Locate the cell with the specified text and output its (x, y) center coordinate. 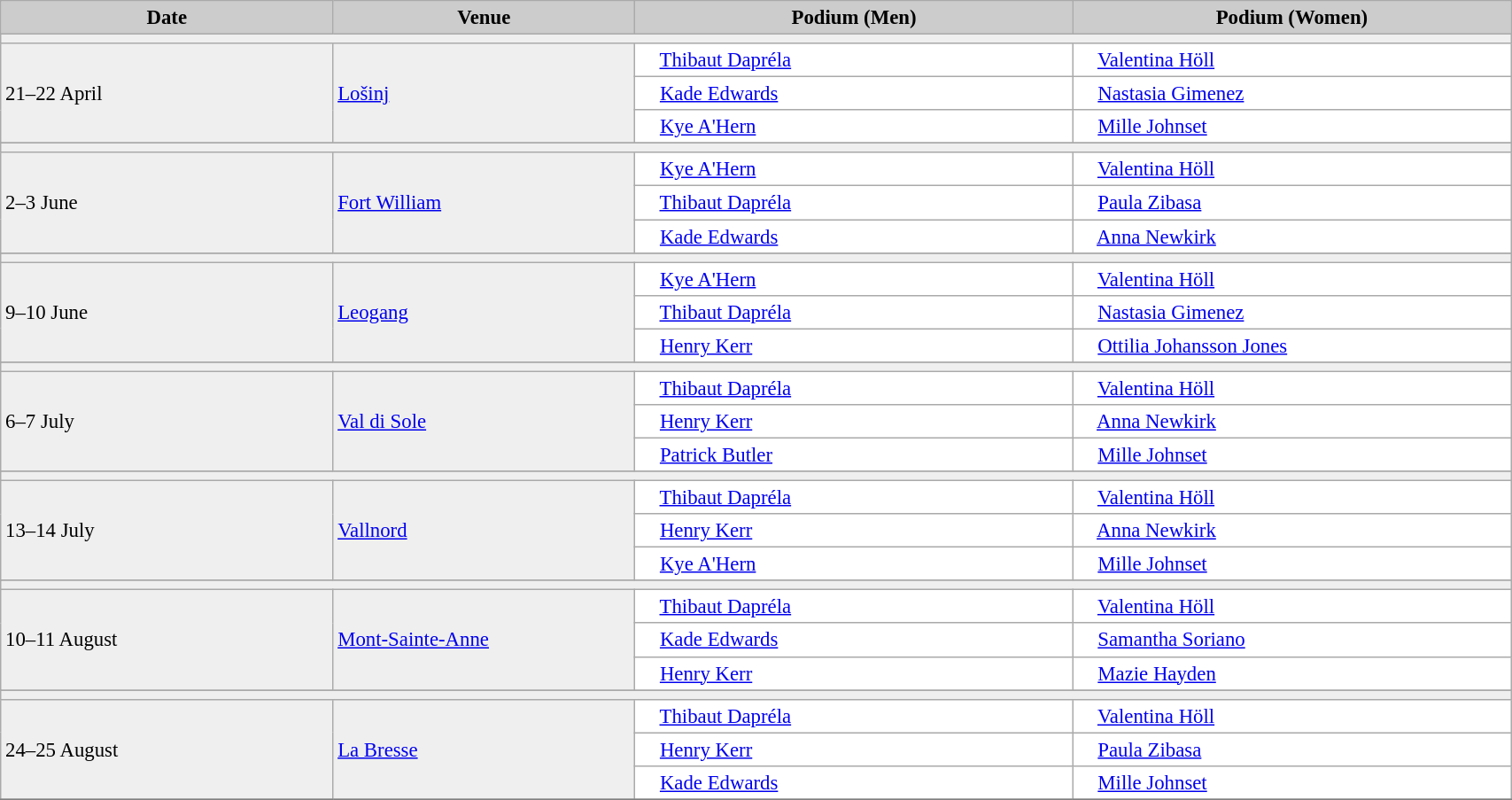
Mont-Sainte-Anne (484, 640)
Mazie Hayden (1291, 673)
La Bresse (484, 750)
Patrick Butler (854, 454)
Lošinj (484, 94)
9–10 June (167, 312)
Vallnord (484, 532)
13–14 July (167, 532)
Val di Sole (484, 422)
Leogang (484, 312)
6–7 July (167, 422)
Venue (484, 18)
Podium (Women) (1291, 18)
24–25 August (167, 750)
21–22 April (167, 94)
Podium (Men) (854, 18)
Date (167, 18)
Samantha Soriano (1291, 641)
Ottilia Johansson Jones (1291, 346)
10–11 August (167, 640)
Fort William (484, 202)
2–3 June (167, 202)
